Return (X, Y) of the center of cell containing provided text 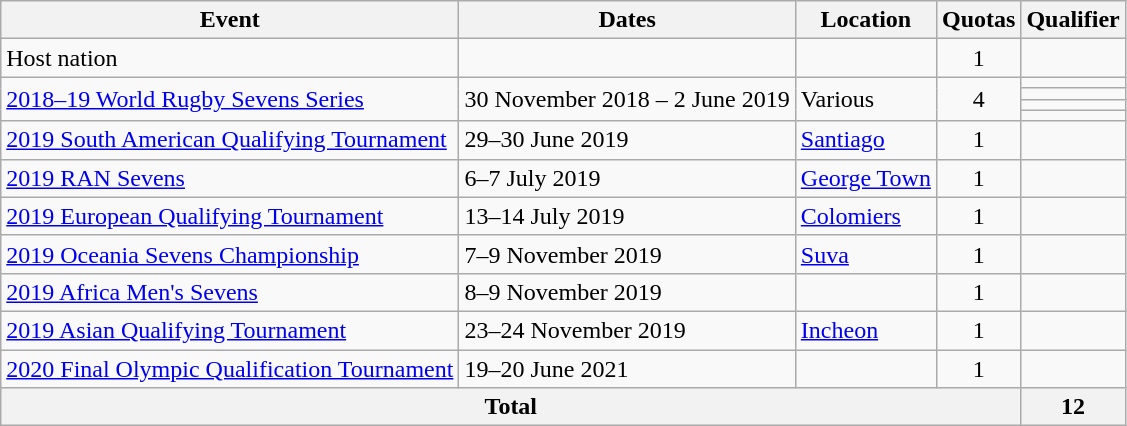
Colomiers (866, 216)
6–7 July 2019 (627, 178)
7–9 November 2019 (627, 254)
Santiago (866, 140)
30 November 2018 – 2 June 2019 (627, 99)
12 (1073, 407)
8–9 November 2019 (627, 292)
2018–19 World Rugby Sevens Series (230, 99)
Various (866, 99)
Total (511, 407)
Suva (866, 254)
2019 RAN Sevens (230, 178)
Host nation (230, 58)
13–14 July 2019 (627, 216)
Incheon (866, 330)
23–24 November 2019 (627, 330)
2020 Final Olympic Qualification Tournament (230, 369)
2019 Africa Men's Sevens (230, 292)
29–30 June 2019 (627, 140)
19–20 June 2021 (627, 369)
Qualifier (1073, 20)
2019 Oceania Sevens Championship (230, 254)
2019 South American Qualifying Tournament (230, 140)
Quotas (978, 20)
2019 European Qualifying Tournament (230, 216)
Location (866, 20)
Event (230, 20)
Dates (627, 20)
George Town (866, 178)
2019 Asian Qualifying Tournament (230, 330)
4 (978, 99)
